Search for the cell housing the specified text and yield its (X, Y) center coordinate. 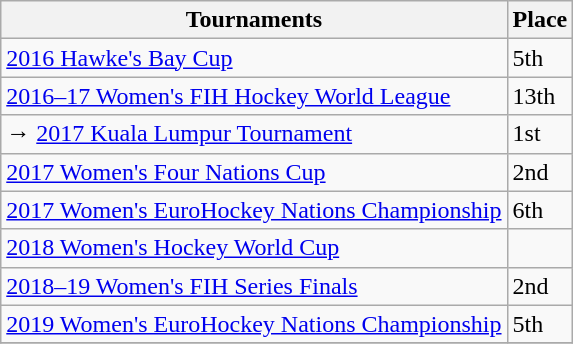
Tournaments (254, 20)
2019 Women's EuroHockey Nations Championship (254, 324)
2016 Hawke's Bay Cup (254, 58)
2017 Women's Four Nations Cup (254, 172)
6th (540, 210)
2017 Women's EuroHockey Nations Championship (254, 210)
2018 Women's Hockey World Cup (254, 248)
→ 2017 Kuala Lumpur Tournament (254, 134)
13th (540, 96)
Place (540, 20)
1st (540, 134)
2016–17 Women's FIH Hockey World League (254, 96)
2018–19 Women's FIH Series Finals (254, 286)
